Find where the given text appears and provide that cell's center as [X, Y] coordinate. 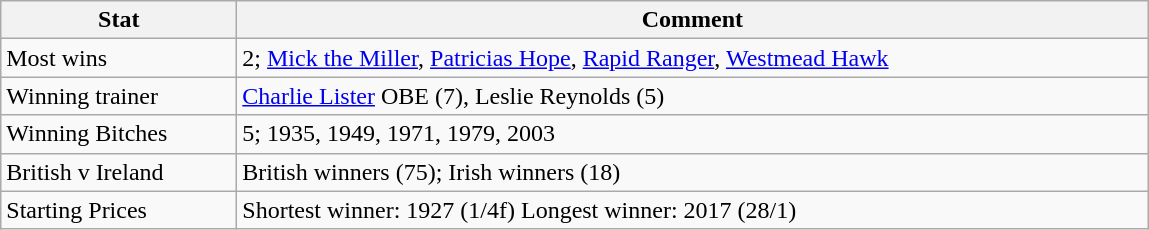
5; 1935, 1949, 1971, 1979, 2003 [692, 134]
Winning Bitches [119, 134]
British winners (75); Irish winners (18) [692, 172]
Starting Prices [119, 210]
Stat [119, 20]
Winning trainer [119, 96]
Shortest winner: 1927 (1/4f) Longest winner: 2017 (28/1) [692, 210]
Comment [692, 20]
British v Ireland [119, 172]
Charlie Lister OBE (7), Leslie Reynolds (5) [692, 96]
2; Mick the Miller, Patricias Hope, Rapid Ranger, Westmead Hawk [692, 58]
Most wins [119, 58]
